Return (x, y) of the center of cell containing provided text 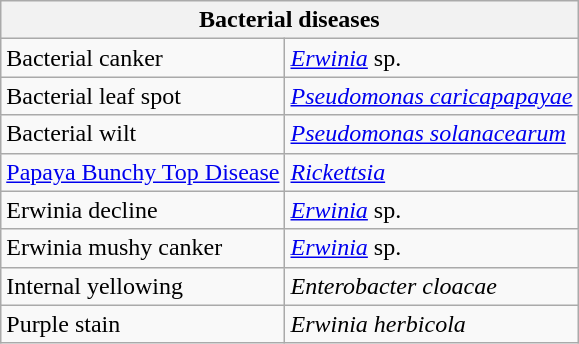
Bacterial leaf spot (143, 96)
Rickettsia (432, 172)
Bacterial wilt (143, 134)
Papaya Bunchy Top Disease (143, 172)
Erwinia mushy canker (143, 248)
Erwinia herbicola (432, 324)
Pseudomonas caricapapayae (432, 96)
Purple stain (143, 324)
Internal yellowing (143, 286)
Bacterial canker (143, 58)
Bacterial diseases (290, 20)
Pseudomonas solanacearum (432, 134)
Erwinia decline (143, 210)
Enterobacter cloacae (432, 286)
